Extract the (x, y) coordinate from the center of the cell holding the provided text.  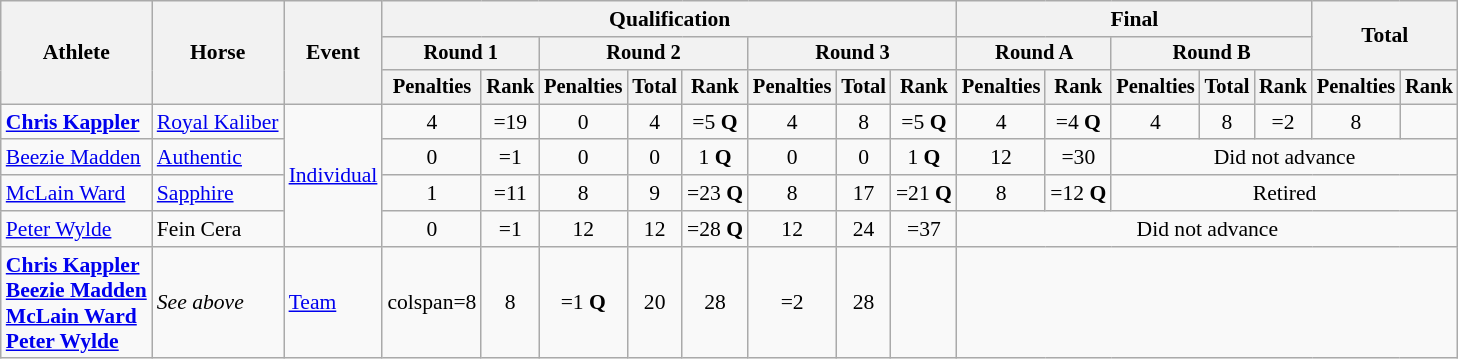
=37 (924, 229)
Final (1134, 19)
=11 (510, 193)
=4 Q (1078, 122)
Beezie Madden (76, 158)
Team (334, 303)
=30 (1078, 158)
colspan=8 (432, 303)
Sapphire (218, 193)
Round A (1034, 54)
McLain Ward (76, 193)
Round 2 (644, 54)
=1 Q (583, 303)
=12 Q (1078, 193)
Chris Kappler (76, 122)
Round 3 (852, 54)
Individual (334, 175)
Chris KapplerBeezie MaddenMcLain WardPeter Wylde (76, 303)
20 (654, 303)
Royal Kaliber (218, 122)
=23 Q (715, 193)
Horse (218, 52)
=19 (510, 122)
Qualification (670, 19)
See above (218, 303)
Athlete (76, 52)
Retired (1284, 193)
=21 Q (924, 193)
Authentic (218, 158)
9 (654, 193)
=28 Q (715, 229)
Round B (1211, 54)
24 (864, 229)
Fein Cera (218, 229)
Round 1 (460, 54)
17 (864, 193)
Peter Wylde (76, 229)
Event (334, 52)
1 (432, 193)
